Search for the cell housing the specified text and yield its (x, y) center coordinate. 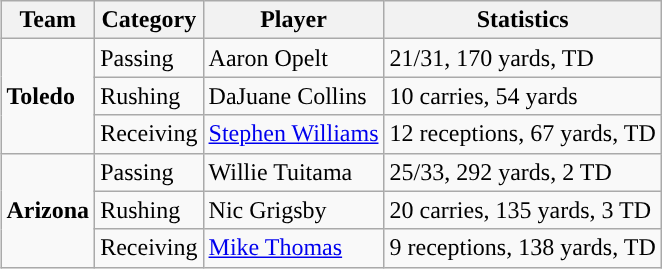
9 receptions, 138 yards, TD (522, 248)
25/33, 292 yards, 2 TD (522, 172)
Nic Grigsby (294, 210)
Category (149, 20)
Player (294, 20)
Aaron Opelt (294, 58)
21/31, 170 yards, TD (522, 58)
Team (48, 20)
DaJuane Collins (294, 96)
Toledo (48, 96)
12 receptions, 67 yards, TD (522, 134)
10 carries, 54 yards (522, 96)
20 carries, 135 yards, 3 TD (522, 210)
Mike Thomas (294, 248)
Statistics (522, 20)
Arizona (48, 210)
Stephen Williams (294, 134)
Willie Tuitama (294, 172)
